For the text-containing cell, return its midpoint in [x, y] coordinate format. 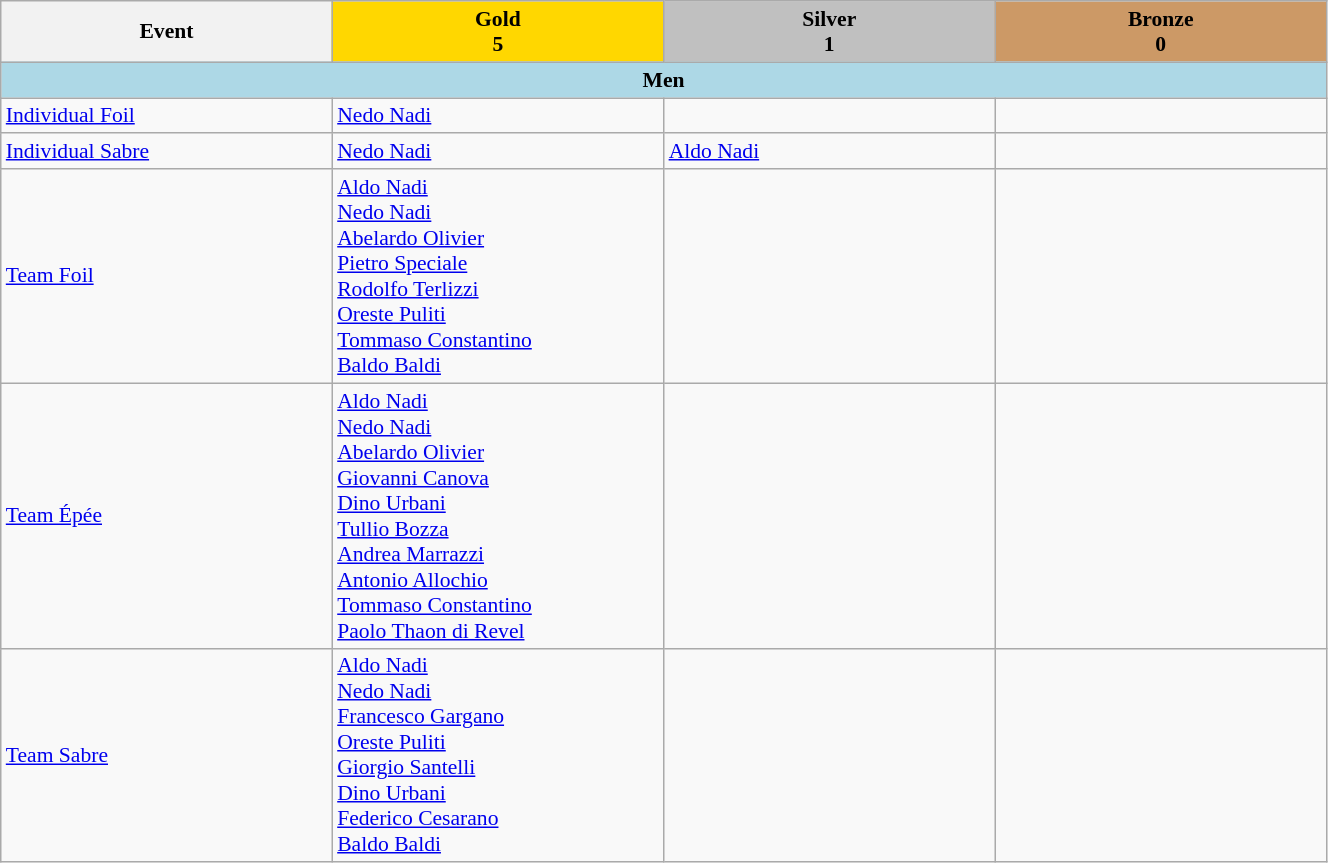
Silver1 [830, 32]
Team Foil [166, 276]
Event [166, 32]
Men [664, 80]
Aldo Nadi [830, 152]
Aldo NadiNedo NadiAbelardo OlivierPietro SpecialeRodolfo TerlizziOreste PulitiTommaso ConstantinoBaldo Baldi [498, 276]
Team Épée [166, 516]
Individual Foil [166, 116]
Aldo NadiNedo NadiFrancesco GarganoOreste PulitiGiorgio SantelliDino UrbaniFederico CesaranoBaldo Baldi [498, 755]
Individual Sabre [166, 152]
Gold5 [498, 32]
Team Sabre [166, 755]
Aldo NadiNedo NadiAbelardo OlivierGiovanni CanovaDino UrbaniTullio BozzaAndrea MarrazziAntonio AllochioTommaso ConstantinoPaolo Thaon di Revel [498, 516]
Bronze0 [1160, 32]
